Output the [X, Y] coordinate of the center of the cell containing the given text.  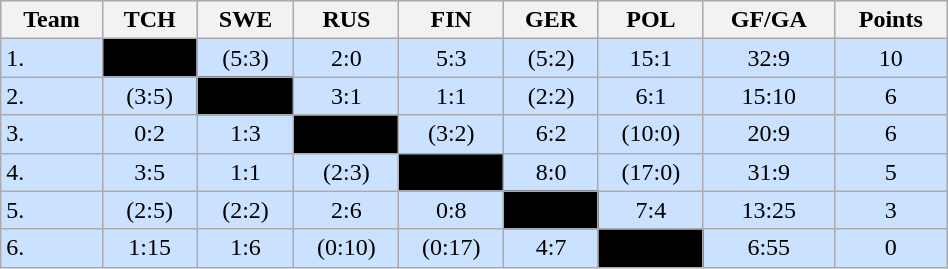
POL [650, 20]
15:1 [650, 58]
4. [52, 172]
8:0 [552, 172]
1:6 [246, 248]
31:9 [768, 172]
Team [52, 20]
(0:17) [452, 248]
(17:0) [650, 172]
(3:2) [452, 134]
0 [890, 248]
5:3 [452, 58]
0:8 [452, 210]
RUS [346, 20]
(10:0) [650, 134]
2:0 [346, 58]
TCH [150, 20]
2. [52, 96]
FIN [452, 20]
13:25 [768, 210]
6:1 [650, 96]
3:1 [346, 96]
6:55 [768, 248]
(2:3) [346, 172]
GER [552, 20]
2:6 [346, 210]
6. [52, 248]
(3:5) [150, 96]
Points [890, 20]
1. [52, 58]
1:15 [150, 248]
(5:3) [246, 58]
10 [890, 58]
15:10 [768, 96]
(5:2) [552, 58]
(2:5) [150, 210]
5 [890, 172]
6:2 [552, 134]
(0:10) [346, 248]
4:7 [552, 248]
3. [52, 134]
20:9 [768, 134]
0:2 [150, 134]
7:4 [650, 210]
3:5 [150, 172]
32:9 [768, 58]
1:3 [246, 134]
SWE [246, 20]
3 [890, 210]
GF/GA [768, 20]
5. [52, 210]
